Detect which cell encompasses the target text, then output its [x, y] center coordinate. 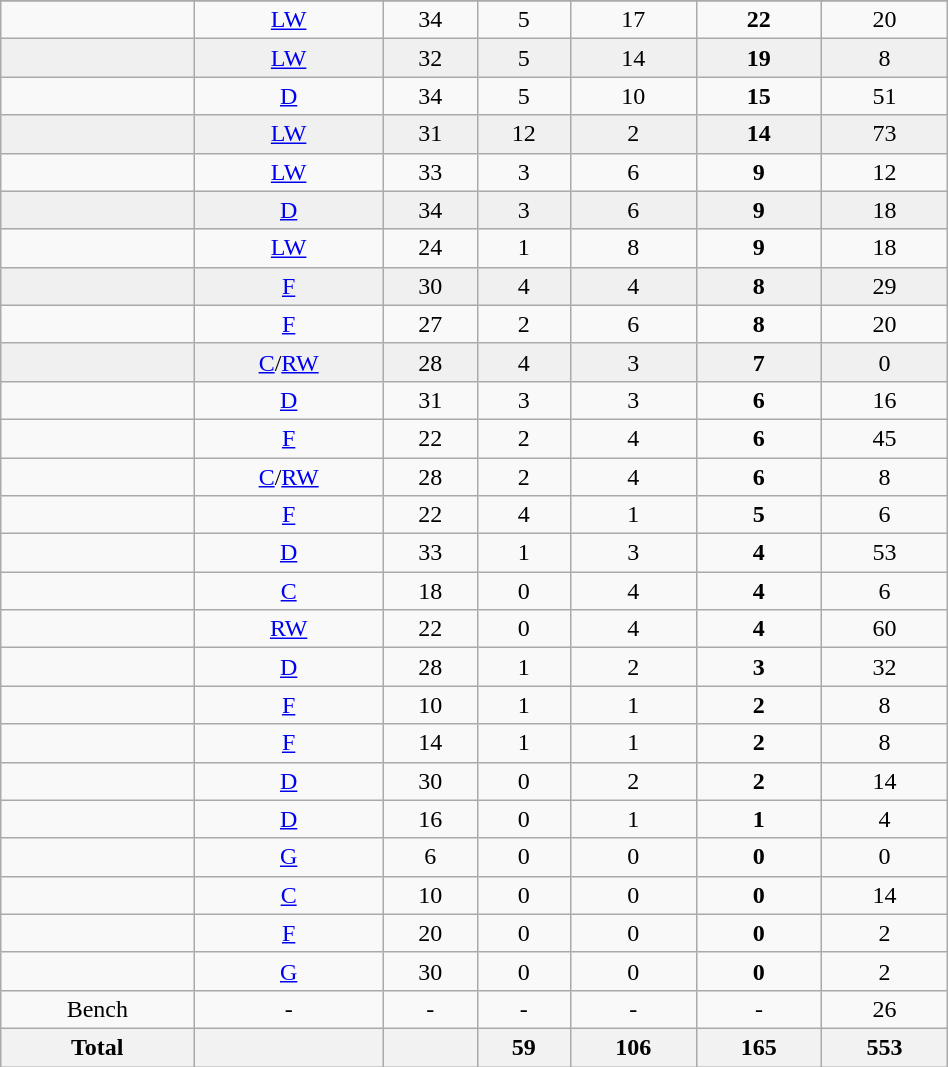
73 [885, 134]
553 [885, 1047]
51 [885, 96]
27 [430, 324]
Bench [98, 1009]
45 [885, 438]
29 [885, 286]
26 [885, 1009]
53 [885, 553]
59 [524, 1047]
15 [759, 96]
Total [98, 1047]
17 [634, 20]
19 [759, 58]
7 [759, 362]
165 [759, 1047]
106 [634, 1047]
24 [430, 248]
60 [885, 629]
RW [289, 629]
